Return (x, y) of the center of cell containing provided text 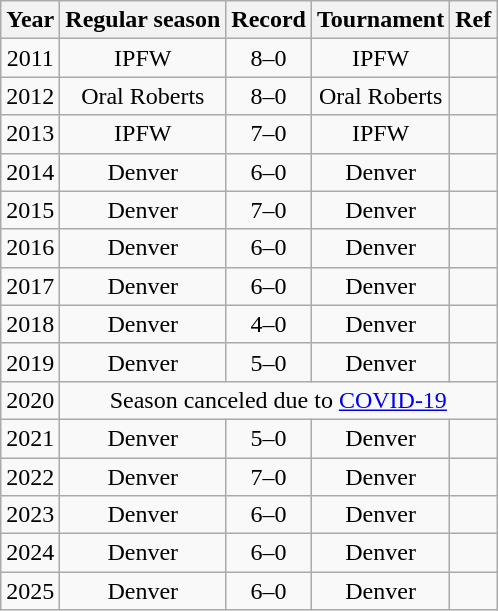
2014 (30, 172)
Year (30, 20)
2012 (30, 96)
Tournament (380, 20)
2011 (30, 58)
2015 (30, 210)
2021 (30, 438)
2013 (30, 134)
2016 (30, 248)
Ref (474, 20)
2018 (30, 324)
Season canceled due to COVID-19 (278, 400)
2025 (30, 591)
4–0 (269, 324)
2017 (30, 286)
2020 (30, 400)
Regular season (143, 20)
2024 (30, 553)
2019 (30, 362)
2022 (30, 477)
2023 (30, 515)
Record (269, 20)
